Determine the [X, Y] coordinate at the center of the cell enclosing the given text.  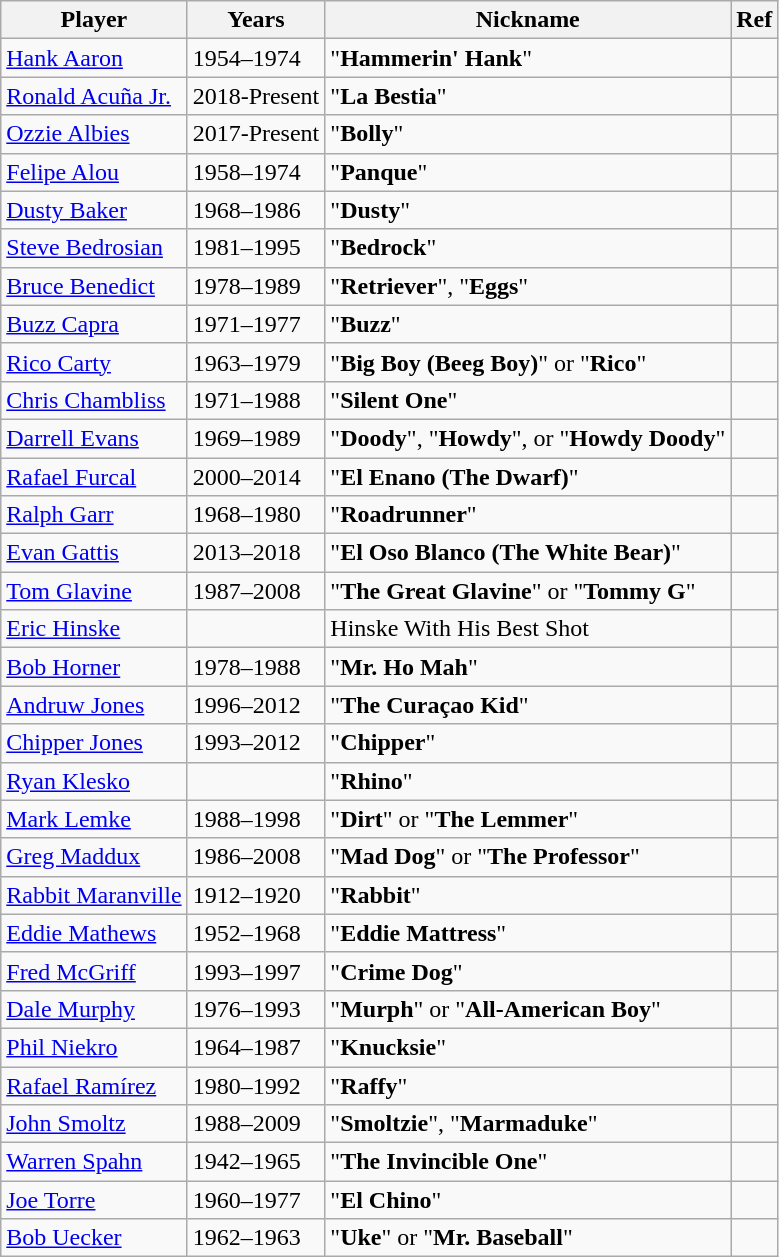
1964–1987 [256, 1047]
Phil Niekro [94, 1047]
Years [256, 20]
Chris Chambliss [94, 400]
"Retriever", "Eggs" [528, 286]
2013–2018 [256, 553]
Ozzie Albies [94, 134]
1952–1968 [256, 933]
Bob Horner [94, 667]
1960–1977 [256, 1200]
Rico Carty [94, 362]
1978–1988 [256, 667]
"Uke" or "Mr. Baseball" [528, 1238]
Bruce Benedict [94, 286]
1971–1988 [256, 400]
1988–1998 [256, 819]
"Dirt" or "The Lemmer" [528, 819]
2000–2014 [256, 477]
"The Curaçao Kid" [528, 705]
"El Chino" [528, 1200]
Ralph Garr [94, 515]
"Hammerin' Hank" [528, 58]
"La Bestia" [528, 96]
1969–1989 [256, 438]
1954–1974 [256, 58]
John Smoltz [94, 1124]
"Raffy" [528, 1085]
Felipe Alou [94, 172]
Buzz Capra [94, 324]
"Rhino" [528, 781]
"Smoltzie", "Marmaduke" [528, 1124]
Greg Maddux [94, 857]
Joe Torre [94, 1200]
"The Great Glavine" or "Tommy G" [528, 591]
"Chipper" [528, 743]
Chipper Jones [94, 743]
2018-Present [256, 96]
"Rabbit" [528, 895]
Steve Bedrosian [94, 248]
"Mad Dog" or "The Professor" [528, 857]
"Buzz" [528, 324]
1988–2009 [256, 1124]
"Silent One" [528, 400]
"Eddie Mattress" [528, 933]
1996–2012 [256, 705]
1980–1992 [256, 1085]
"Bedrock" [528, 248]
"El Oso Blanco (The White Bear)" [528, 553]
Ref [754, 20]
"Crime Dog" [528, 971]
Evan Gattis [94, 553]
Andruw Jones [94, 705]
Dusty Baker [94, 210]
Rabbit Maranville [94, 895]
Nickname [528, 20]
Fred McGriff [94, 971]
Warren Spahn [94, 1162]
1962–1963 [256, 1238]
1993–2012 [256, 743]
1958–1974 [256, 172]
Rafael Ramírez [94, 1085]
"Roadrunner" [528, 515]
1968–1980 [256, 515]
1976–1993 [256, 1009]
"Mr. Ho Mah" [528, 667]
1993–1997 [256, 971]
Ronald Acuña Jr. [94, 96]
Rafael Furcal [94, 477]
"Big Boy (Beeg Boy)" or "Rico" [528, 362]
Tom Glavine [94, 591]
1963–1979 [256, 362]
Eric Hinske [94, 629]
"Knucksie" [528, 1047]
Bob Uecker [94, 1238]
"Dusty" [528, 210]
1971–1977 [256, 324]
"The Invincible One" [528, 1162]
Hinske With His Best Shot [528, 629]
1987–2008 [256, 591]
Player [94, 20]
Dale Murphy [94, 1009]
"Bolly" [528, 134]
1981–1995 [256, 248]
"Doody", "Howdy", or "Howdy Doody" [528, 438]
2017-Present [256, 134]
1968–1986 [256, 210]
Ryan Klesko [94, 781]
Eddie Mathews [94, 933]
1942–1965 [256, 1162]
Hank Aaron [94, 58]
"Murph" or "All-American Boy" [528, 1009]
1978–1989 [256, 286]
1986–2008 [256, 857]
"El Enano (The Dwarf)" [528, 477]
1912–1920 [256, 895]
Darrell Evans [94, 438]
"Panque" [528, 172]
Mark Lemke [94, 819]
